Search for the cell housing the specified text and yield its (x, y) center coordinate. 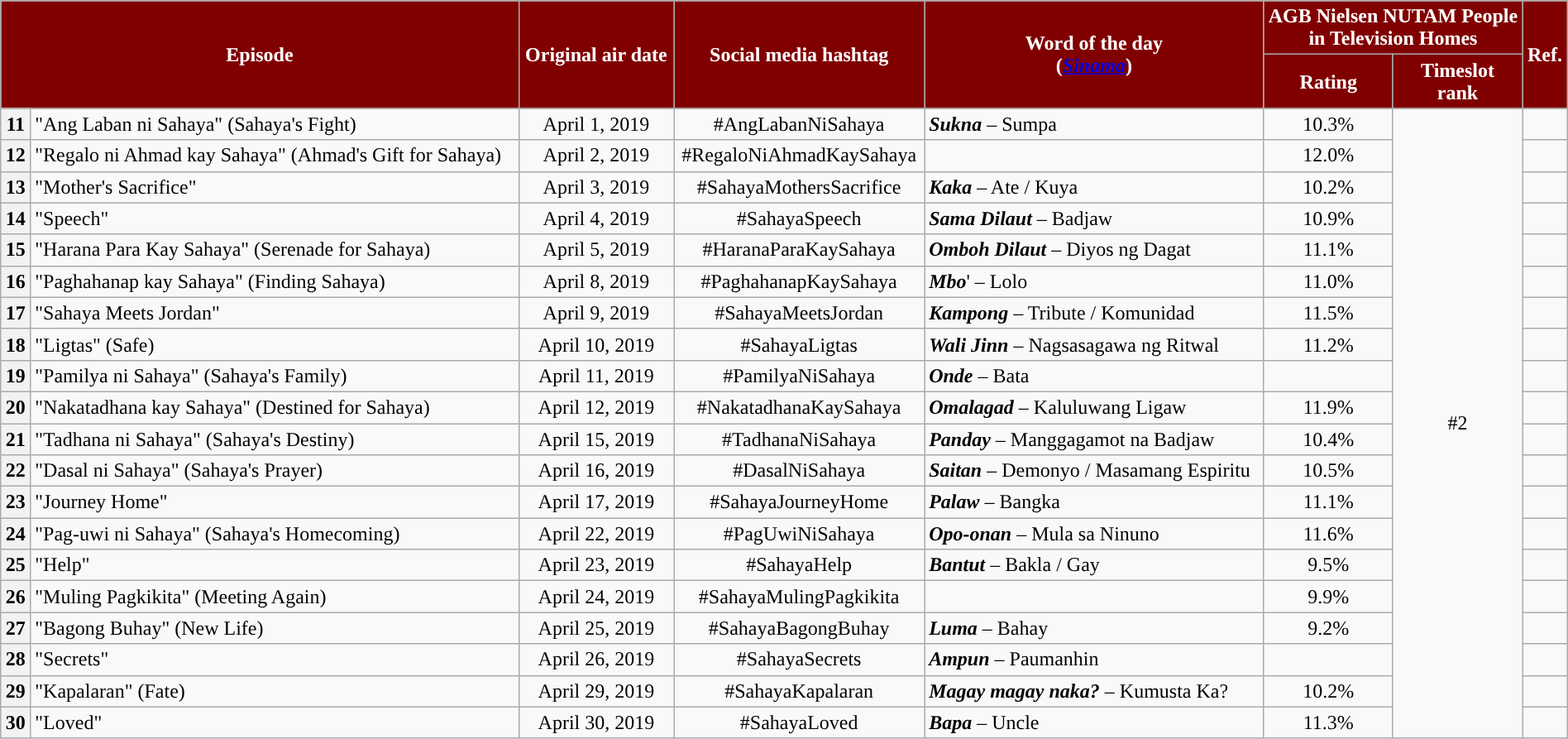
23 (16, 502)
April 1, 2019 (596, 124)
April 2, 2019 (596, 156)
13 (16, 187)
9.9% (1328, 597)
AGB Nielsen NUTAM People in Television Homes (1393, 28)
"Bagong Buhay" (New Life) (275, 628)
Magay magay naka? – Kumusta Ka? (1095, 691)
#PaghahanapKaySahaya (799, 281)
19 (16, 376)
14 (16, 218)
April 11, 2019 (596, 376)
"Tadhana ni Sahaya" (Sahaya's Destiny) (275, 439)
20 (16, 407)
#SahayaMulingPagkikita (799, 597)
#RegaloNiAhmadKaySahaya (799, 156)
April 26, 2019 (596, 660)
April 12, 2019 (596, 407)
"Paghahanap kay Sahaya" (Finding Sahaya) (275, 281)
11.5% (1328, 313)
April 9, 2019 (596, 313)
"Help" (275, 565)
15 (16, 250)
Timeslotrank (1457, 81)
11.0% (1328, 281)
10.3% (1328, 124)
#DasalNiSahaya (799, 471)
"Loved" (275, 722)
Panday – Manggagamot na Badjaw (1095, 439)
April 30, 2019 (596, 722)
18 (16, 344)
11.6% (1328, 534)
Social media hashtag (799, 55)
12 (16, 156)
Opo-onan – Mula sa Ninuno (1095, 534)
#PagUwiNiSahaya (799, 534)
#SahayaKapalaran (799, 691)
22 (16, 471)
9.5% (1328, 565)
#SahayaSpeech (799, 218)
Kampong – Tribute / Komunidad (1095, 313)
"Ligtas" (Safe) (275, 344)
10.4% (1328, 439)
Original air date (596, 55)
Kaka – Ate / Kuya (1095, 187)
"Muling Pagkikita" (Meeting Again) (275, 597)
"Journey Home" (275, 502)
21 (16, 439)
10.9% (1328, 218)
"Speech" (275, 218)
Ref. (1545, 55)
10.5% (1328, 471)
Sama Dilaut – Badjaw (1095, 218)
27 (16, 628)
#SahayaHelp (799, 565)
"Dasal ni Sahaya" (Sahaya's Prayer) (275, 471)
Sukna – Sumpa (1095, 124)
Omboh Dilaut – Diyos ng Dagat (1095, 250)
April 10, 2019 (596, 344)
#SahayaSecrets (799, 660)
Mbo' – Lolo (1095, 281)
11.9% (1328, 407)
#SahayaJourneyHome (799, 502)
"Mother's Sacrifice" (275, 187)
30 (16, 722)
28 (16, 660)
11.2% (1328, 344)
#SahayaLoved (799, 722)
#SahayaMeetsJordan (799, 313)
Rating (1328, 81)
"Ang Laban ni Sahaya" (Sahaya's Fight) (275, 124)
Bapa – Uncle (1095, 722)
12.0% (1328, 156)
April 3, 2019 (596, 187)
"Nakatadhana kay Sahaya" (Destined for Sahaya) (275, 407)
"Secrets" (275, 660)
Omalagad – Kaluluwang Ligaw (1095, 407)
"Kapalaran" (Fate) (275, 691)
April 15, 2019 (596, 439)
"Pamilya ni Sahaya" (Sahaya's Family) (275, 376)
Saitan – Demonyo / Masamang Espiritu (1095, 471)
Onde – Bata (1095, 376)
25 (16, 565)
#NakatadhanaKaySahaya (799, 407)
#2 (1457, 424)
April 22, 2019 (596, 534)
Episode (260, 55)
April 23, 2019 (596, 565)
16 (16, 281)
April 29, 2019 (596, 691)
"Pag-uwi ni Sahaya" (Sahaya's Homecoming) (275, 534)
9.2% (1328, 628)
April 16, 2019 (596, 471)
#AngLabanNiSahaya (799, 124)
"Sahaya Meets Jordan" (275, 313)
April 4, 2019 (596, 218)
#HaranaParaKaySahaya (799, 250)
Bantut – Bakla / Gay (1095, 565)
April 25, 2019 (596, 628)
Wali Jinn – Nagsasagawa ng Ritwal (1095, 344)
Palaw – Bangka (1095, 502)
"Regalo ni Ahmad kay Sahaya" (Ahmad's Gift for Sahaya) (275, 156)
April 24, 2019 (596, 597)
24 (16, 534)
#SahayaBagongBuhay (799, 628)
29 (16, 691)
#TadhanaNiSahaya (799, 439)
#PamilyaNiSahaya (799, 376)
Ampun – Paumanhin (1095, 660)
11.3% (1328, 722)
Luma – Bahay (1095, 628)
April 17, 2019 (596, 502)
Word of the day(Sinama) (1095, 55)
"Harana Para Kay Sahaya" (Serenade for Sahaya) (275, 250)
April 8, 2019 (596, 281)
26 (16, 597)
17 (16, 313)
#SahayaLigtas (799, 344)
April 5, 2019 (596, 250)
#SahayaMothersSacrifice (799, 187)
11 (16, 124)
